Search for the cell housing the specified text and yield its [X, Y] center coordinate. 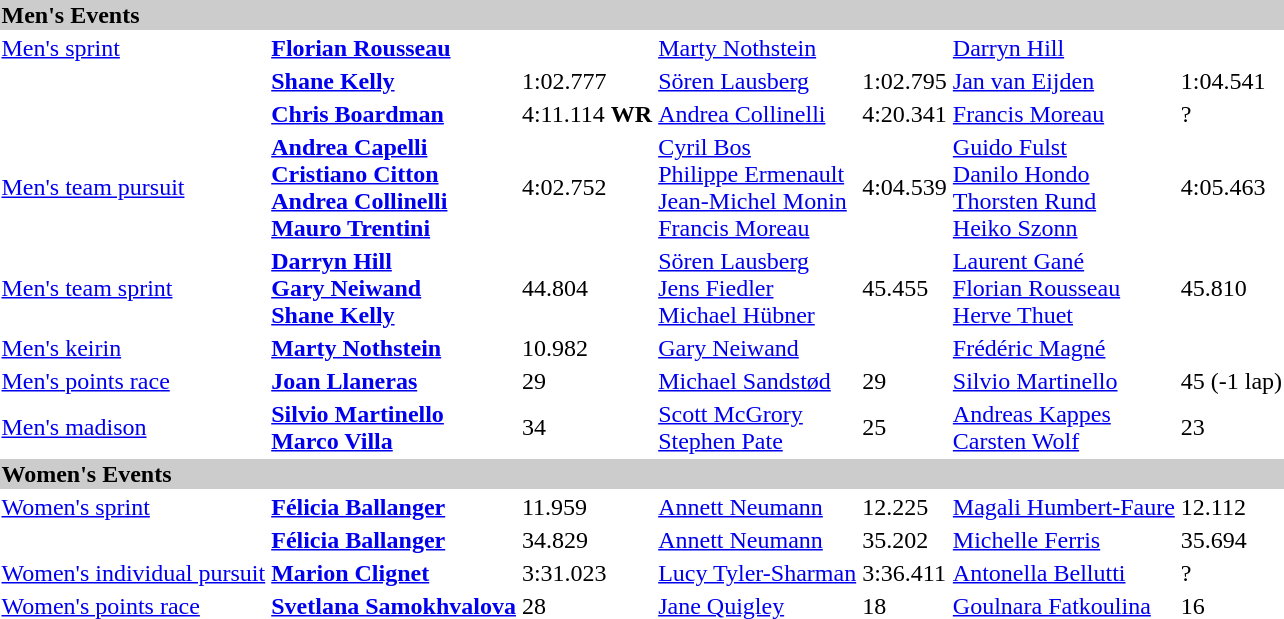
12.225 [905, 507]
Men's team sprint [134, 288]
Chris Boardman [394, 114]
Jan van Eijden [1064, 81]
Men's points race [134, 381]
Women's individual pursuit [134, 573]
Men's madison [134, 428]
Florian Rousseau [394, 48]
Joan Llaneras [394, 381]
Men's keirin [134, 348]
Men's Events [642, 15]
23 [1231, 428]
44.804 [586, 288]
12.112 [1231, 507]
Magali Humbert-Faure [1064, 507]
Andreas KappesCarsten Wolf [1064, 428]
45.810 [1231, 288]
Lucy Tyler-Sharman [758, 573]
35.202 [905, 540]
Marion Clignet [394, 573]
Michael Sandstød [758, 381]
Michelle Ferris [1064, 540]
Sören LausbergJens FiedlerMichael Hübner [758, 288]
3:36.411 [905, 573]
34.829 [586, 540]
4:05.463 [1231, 188]
Francis Moreau [1064, 114]
Silvio MartinelloMarco Villa [394, 428]
4:04.539 [905, 188]
4:02.752 [586, 188]
Andrea CapelliCristiano CittonAndrea CollinelliMauro Trentini [394, 188]
45 (-1 lap) [1231, 381]
Women's Events [642, 474]
Darryn HillGary NeiwandShane Kelly [394, 288]
Shane Kelly [394, 81]
Men's team pursuit [134, 188]
1:02.777 [586, 81]
25 [905, 428]
Andrea Collinelli [758, 114]
Women's sprint [134, 507]
Sören Lausberg [758, 81]
4:11.114 WR [586, 114]
45.455 [905, 288]
Darryn Hill [1064, 48]
3:31.023 [586, 573]
34 [586, 428]
Gary Neiwand [758, 348]
Laurent GanéFlorian RousseauHerve Thuet [1064, 288]
Frédéric Magné [1064, 348]
Guido FulstDanilo HondoThorsten RundHeiko Szonn [1064, 188]
35.694 [1231, 540]
4:20.341 [905, 114]
Silvio Martinello [1064, 381]
Men's sprint [134, 48]
10.982 [586, 348]
1:04.541 [1231, 81]
11.959 [586, 507]
Antonella Bellutti [1064, 573]
1:02.795 [905, 81]
Scott McGroryStephen Pate [758, 428]
Cyril BosPhilippe ErmenaultJean-Michel MoninFrancis Moreau [758, 188]
